Determine the [x, y] coordinate at the center of the cell enclosing the given text.  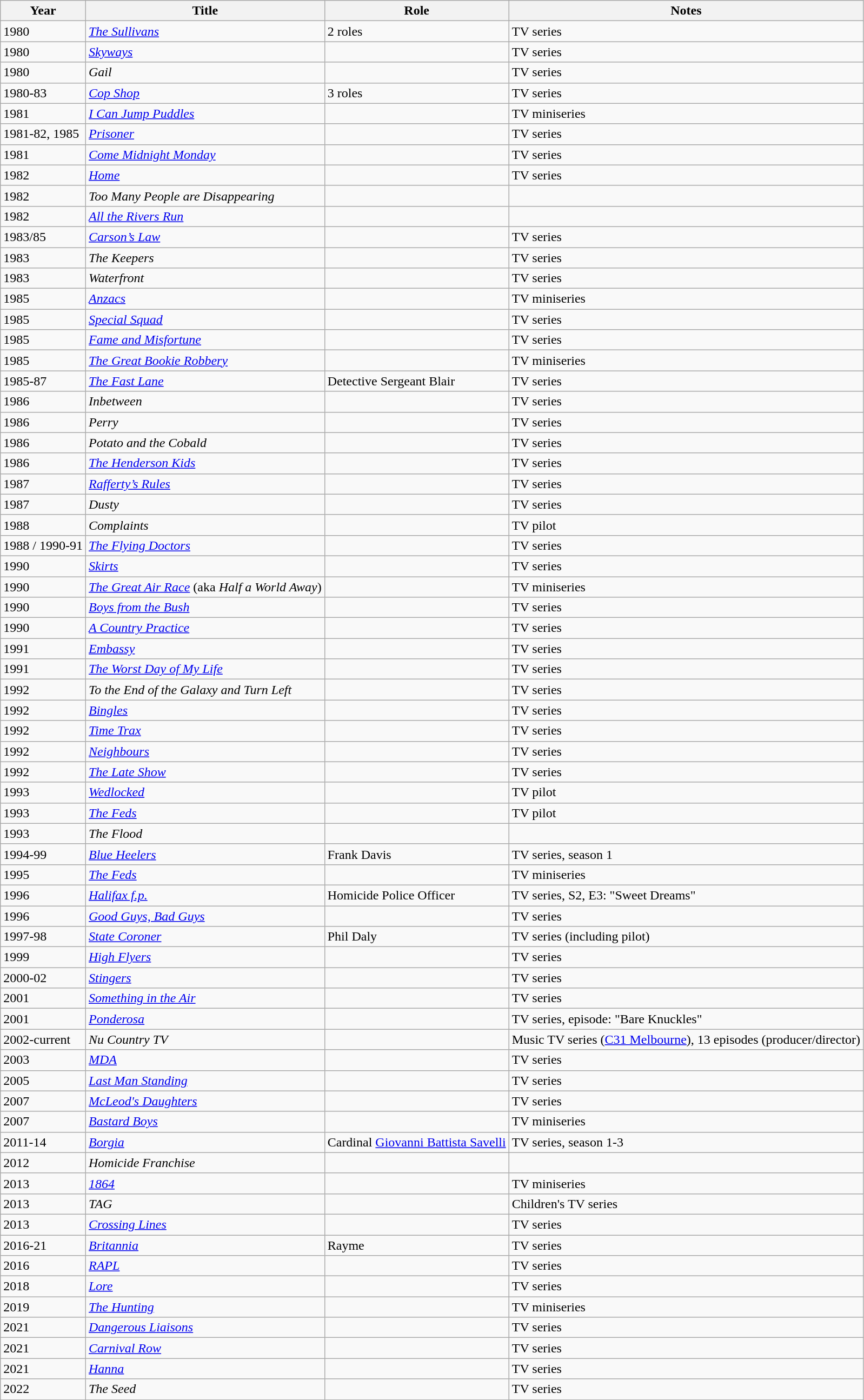
The Late Show [205, 772]
The Great Air Race (aka Half a World Away) [205, 586]
2011-14 [43, 1142]
High Flyers [205, 957]
The Flying Doctors [205, 545]
The Hunting [205, 1307]
Britannia [205, 1245]
Potato and the Cobald [205, 443]
Music TV series (C31 Melbourne), 13 episodes (producer/director) [686, 1039]
1864 [205, 1183]
1980-83 [43, 93]
1988 [43, 525]
1981-82, 1985 [43, 134]
1997-98 [43, 937]
Special Squad [205, 319]
2022 [43, 1389]
1994-99 [43, 854]
Homicide Franchise [205, 1163]
Too Many People are Disappearing [205, 196]
2005 [43, 1081]
TAG [205, 1204]
TV series (including pilot) [686, 937]
The Henderson Kids [205, 463]
MDA [205, 1060]
Complaints [205, 525]
Carson’s Law [205, 237]
Skyways [205, 52]
Stingers [205, 978]
The Fast Lane [205, 381]
2016-21 [43, 1245]
Notes [686, 11]
Cop Shop [205, 93]
Skirts [205, 566]
Homicide Police Officer [416, 895]
1985-87 [43, 381]
1999 [43, 957]
Blue Heelers [205, 854]
1995 [43, 875]
Detective Sergeant Blair [416, 381]
2018 [43, 1286]
Bingles [205, 710]
2002-current [43, 1039]
Hanna [205, 1369]
TV series, S2, E3: "Sweet Dreams" [686, 895]
Anzacs [205, 299]
2012 [43, 1163]
Lore [205, 1286]
The Great Bookie Robbery [205, 361]
Dusty [205, 504]
Role [416, 11]
1988 / 1990-91 [43, 545]
TV series, season 1 [686, 854]
I Can Jump Puddles [205, 114]
Carnival Row [205, 1348]
Good Guys, Bad Guys [205, 916]
The Keepers [205, 258]
Halifax f.p. [205, 895]
Gail [205, 72]
Borgia [205, 1142]
2016 [43, 1266]
Cardinal Giovanni Battista Savelli [416, 1142]
The Flood [205, 834]
RAPL [205, 1266]
Ponderosa [205, 1019]
To the End of the Galaxy and Turn Left [205, 690]
Home [205, 175]
Inbetween [205, 402]
The Seed [205, 1389]
Time Trax [205, 731]
Neighbours [205, 751]
Something in the Air [205, 998]
Come Midnight Monday [205, 155]
All the Rivers Run [205, 216]
Children's TV series [686, 1204]
2 roles [416, 31]
State Coroner [205, 937]
1983/85 [43, 237]
Wedlocked [205, 792]
McLeod's Daughters [205, 1101]
The Sullivans [205, 31]
Rafferty’s Rules [205, 484]
Phil Daly [416, 937]
3 roles [416, 93]
2019 [43, 1307]
Last Man Standing [205, 1081]
Fame and Misfortune [205, 340]
Rayme [416, 1245]
Boys from the Bush [205, 608]
2000-02 [43, 978]
Frank Davis [416, 854]
Embassy [205, 649]
Title [205, 11]
A Country Practice [205, 628]
2003 [43, 1060]
TV series, season 1-3 [686, 1142]
Bastard Boys [205, 1122]
Waterfront [205, 278]
Perry [205, 422]
Prisoner [205, 134]
Crossing Lines [205, 1224]
TV series, episode: "Bare Knuckles" [686, 1019]
Year [43, 11]
The Worst Day of My Life [205, 669]
Nu Country TV [205, 1039]
Dangerous Liaisons [205, 1328]
